Output the [X, Y] coordinate of the center of the cell containing the given text.  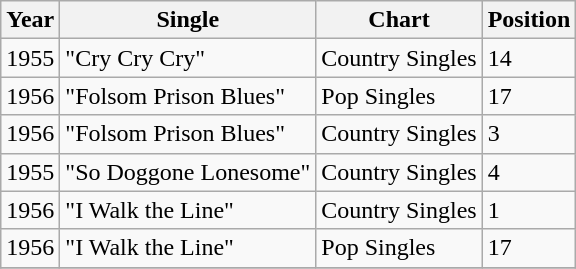
14 [529, 58]
3 [529, 134]
4 [529, 172]
Position [529, 20]
Single [188, 20]
"Cry Cry Cry" [188, 58]
1 [529, 210]
Chart [399, 20]
"So Doggone Lonesome" [188, 172]
Year [30, 20]
